Identify which cell holds the provided text, then report its (x, y) central coordinate. 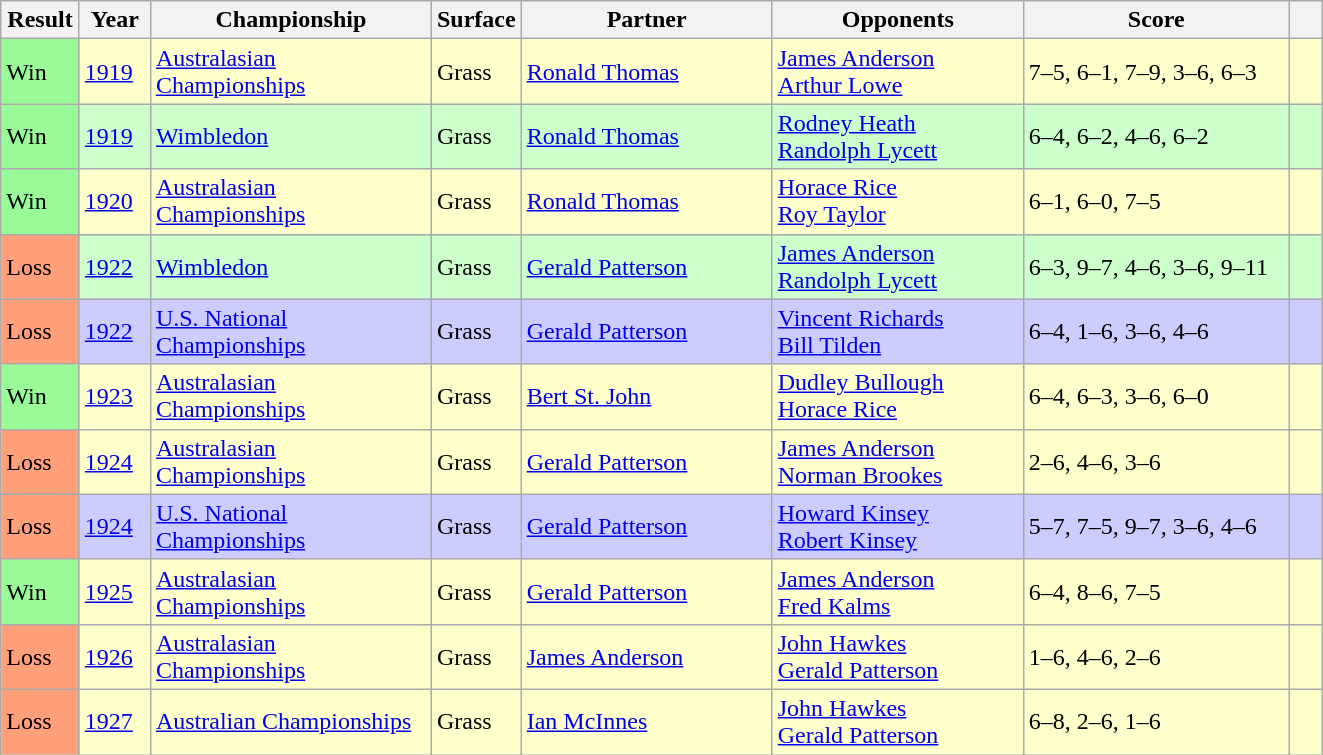
Howard Kinsey Robert Kinsey (898, 526)
1–6, 4–6, 2–6 (1156, 656)
1927 (114, 722)
6–4, 6–2, 4–6, 6–2 (1156, 136)
1926 (114, 656)
6–8, 2–6, 1–6 (1156, 722)
6–4, 6–3, 3–6, 6–0 (1156, 396)
Vincent Richards Bill Tilden (898, 332)
Dudley Bullough Horace Rice (898, 396)
7–5, 6–1, 7–9, 3–6, 6–3 (1156, 72)
Result (40, 20)
Championship (290, 20)
Ian McInnes (646, 722)
6–4, 1–6, 3–6, 4–6 (1156, 332)
2–6, 4–6, 3–6 (1156, 462)
1925 (114, 592)
James Anderson Norman Brookes (898, 462)
Score (1156, 20)
Australian Championships (290, 722)
1923 (114, 396)
Year (114, 20)
Horace Rice Roy Taylor (898, 202)
1920 (114, 202)
James Anderson Randolph Lycett (898, 266)
James Anderson Arthur Lowe (898, 72)
Rodney Heath Randolph Lycett (898, 136)
5–7, 7–5, 9–7, 3–6, 4–6 (1156, 526)
6–3, 9–7, 4–6, 3–6, 9–11 (1156, 266)
James Anderson Fred Kalms (898, 592)
6–1, 6–0, 7–5 (1156, 202)
James Anderson (646, 656)
Surface (476, 20)
6–4, 8–6, 7–5 (1156, 592)
Opponents (898, 20)
Partner (646, 20)
Bert St. John (646, 396)
